Search for the cell housing the specified text and yield its [X, Y] center coordinate. 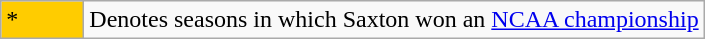
* [42, 20]
Denotes seasons in which Saxton won an NCAA championship [394, 20]
